Identify which cell holds the provided text, then report its (x, y) central coordinate. 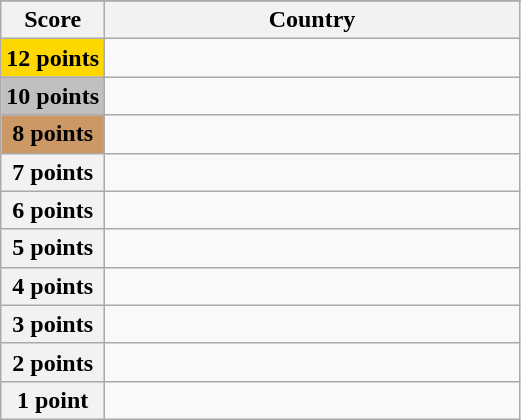
12 points (53, 58)
4 points (53, 286)
Country (312, 20)
3 points (53, 324)
Score (53, 20)
1 point (53, 400)
6 points (53, 210)
10 points (53, 96)
5 points (53, 248)
8 points (53, 134)
2 points (53, 362)
7 points (53, 172)
